Capture the cell that displays the provided text and extract its (x, y) central coordinate. 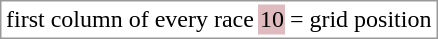
first column of every race (130, 19)
= grid position (360, 19)
10 (272, 19)
